Scan for the cell matching the given text and deliver its (X, Y) coordinate at center. 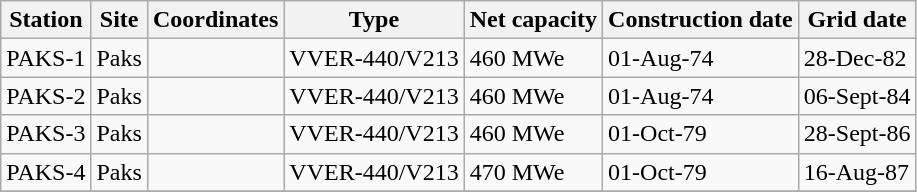
28-Dec-82 (857, 58)
PAKS-2 (46, 96)
Net capacity (533, 20)
16-Aug-87 (857, 172)
28-Sept-86 (857, 134)
Site (119, 20)
Station (46, 20)
PAKS-3 (46, 134)
470 MWe (533, 172)
Construction date (701, 20)
PAKS-1 (46, 58)
Type (374, 20)
Coordinates (215, 20)
Grid date (857, 20)
PAKS-4 (46, 172)
06-Sept-84 (857, 96)
